Locate the cell with the specified text and output its [X, Y] center coordinate. 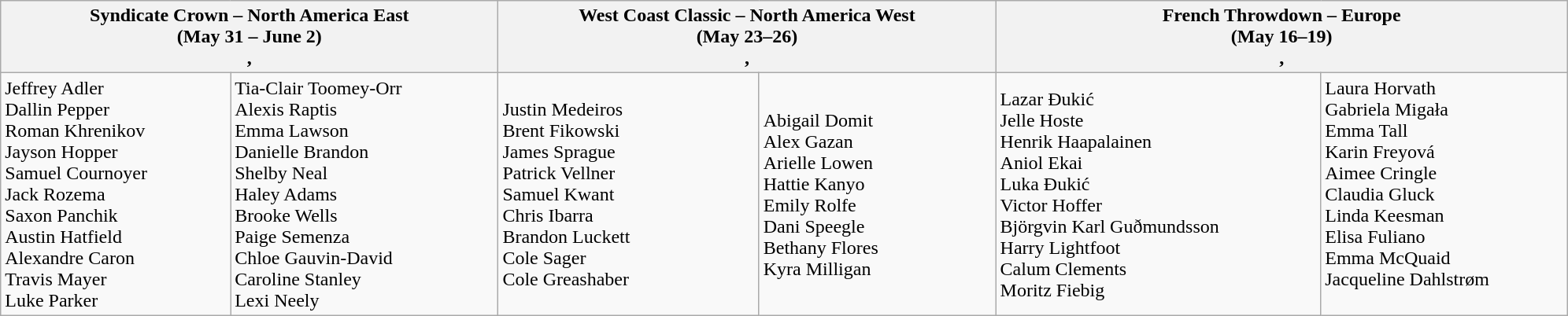
Syndicate Crown – North America East(May 31 – June 2) , [250, 37]
Justin Medeiros Brent Fikowski James Sprague Patrick Vellner Samuel Kwant Chris Ibarra Brandon Luckett Cole Sager Cole Greashaber [628, 194]
Abigail Domit Alex Gazan Arielle Lowen Hattie Kanyo Emily Rolfe Dani Speegle Bethany Flores Kyra Milligan [877, 194]
French Throwdown – Europe(May 16–19), [1281, 37]
Lazar Đukić Jelle Hoste Henrik Haapalainen Aniol Ekai Luka Đukić Victor Hoffer Björgvin Karl Guðmundsson Harry Lightfoot Calum Clements Moritz Fiebig [1159, 194]
Laura Horvath Gabriela Migała Emma Tall Karin Freyová Aimee Cringle Claudia Gluck Linda Keesman Elisa Fuliano Emma McQuaid Jacqueline Dahlstrøm [1444, 194]
West Coast Classic – North America West(May 23–26), [747, 37]
